Extract the [x, y] coordinate from the center of the cell holding the provided text.  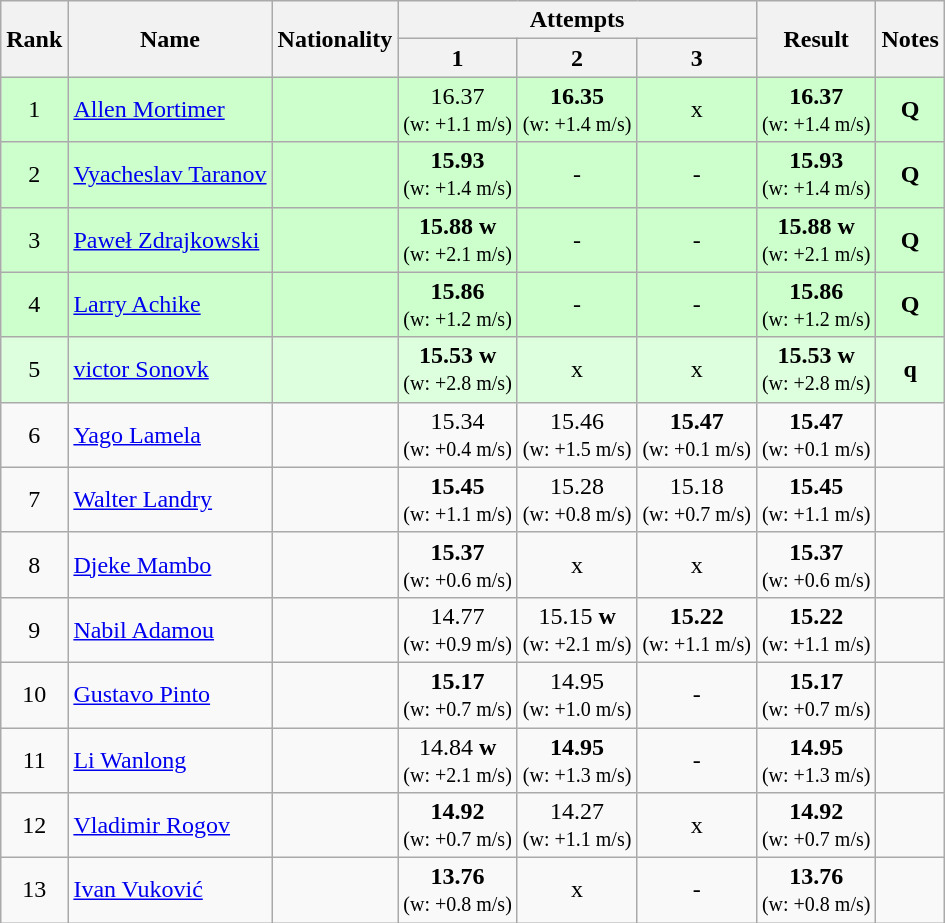
4 [34, 304]
Yago Lamela [170, 434]
14.95 (w: +1.3 m/s) [816, 760]
7 [34, 500]
victor Sonovk [170, 370]
15.93(w: +1.4 m/s) [458, 174]
Nabil Adamou [170, 630]
16.37 (w: +1.4 m/s) [816, 110]
15.28(w: +0.8 m/s) [577, 500]
Gustavo Pinto [170, 694]
14.95(w: +1.3 m/s) [577, 760]
15.86 (w: +1.2 m/s) [816, 304]
15.86(w: +1.2 m/s) [458, 304]
Vyacheslav Taranov [170, 174]
16.35(w: +1.4 m/s) [577, 110]
14.95(w: +1.0 m/s) [577, 694]
15.15 w (w: +2.1 m/s) [577, 630]
Name [170, 39]
Nationality [335, 39]
Larry Achike [170, 304]
15.22(w: +1.1 m/s) [697, 630]
15.34(w: +0.4 m/s) [458, 434]
Li Wanlong [170, 760]
9 [34, 630]
13 [34, 890]
14.92(w: +0.7 m/s) [458, 826]
14.77(w: +0.9 m/s) [458, 630]
14.27(w: +1.1 m/s) [577, 826]
Ivan Vuković [170, 890]
8 [34, 564]
11 [34, 760]
Paweł Zdrajkowski [170, 240]
Djeke Mambo [170, 564]
5 [34, 370]
15.93 (w: +1.4 m/s) [816, 174]
15.46(w: +1.5 m/s) [577, 434]
15.37(w: +0.6 m/s) [458, 564]
Result [816, 39]
14.92 (w: +0.7 m/s) [816, 826]
15.17 (w: +0.7 m/s) [816, 694]
10 [34, 694]
15.47 (w: +0.1 m/s) [816, 434]
15.47(w: +0.1 m/s) [697, 434]
15.45 (w: +1.1 m/s) [816, 500]
12 [34, 826]
15.37 (w: +0.6 m/s) [816, 564]
15.18(w: +0.7 m/s) [697, 500]
Vladimir Rogov [170, 826]
Walter Landry [170, 500]
Notes [910, 39]
16.37(w: +1.1 m/s) [458, 110]
15.17(w: +0.7 m/s) [458, 694]
q [910, 370]
13.76(w: +0.8 m/s) [458, 890]
Rank [34, 39]
Attempts [578, 20]
14.84 w (w: +2.1 m/s) [458, 760]
15.22 (w: +1.1 m/s) [816, 630]
Allen Mortimer [170, 110]
15.45(w: +1.1 m/s) [458, 500]
13.76 (w: +0.8 m/s) [816, 890]
6 [34, 434]
